Find where the given text appears and provide that cell's center as [x, y] coordinate. 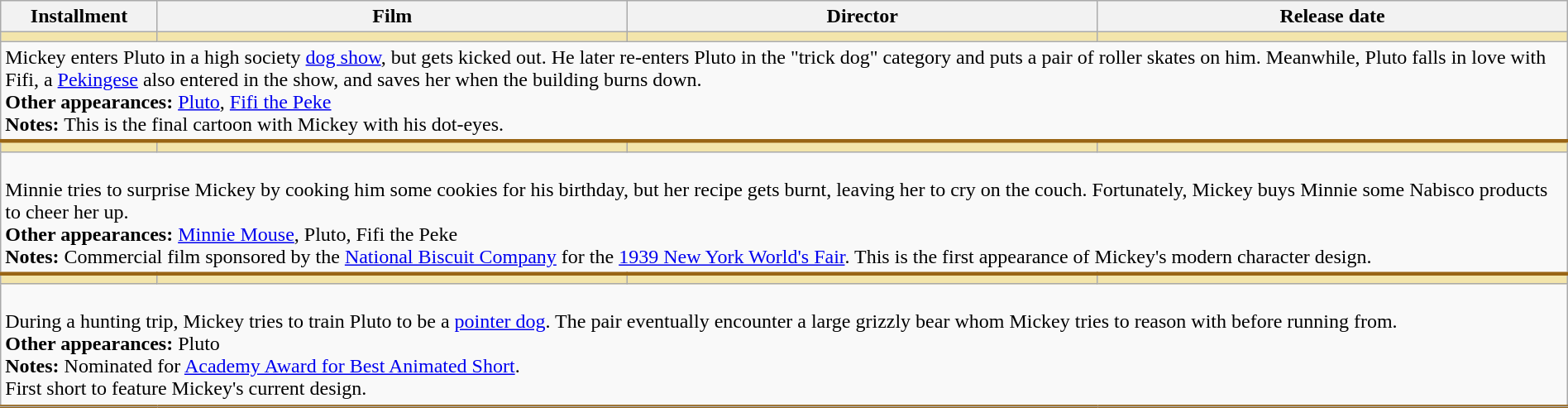
Film [392, 17]
Installment [79, 17]
Director [863, 17]
Release date [1332, 17]
